Determine the (x, y) coordinate at the center of the cell enclosing the given text.  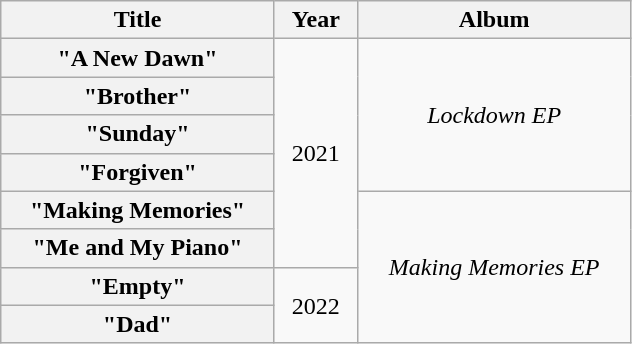
"Forgiven" (138, 172)
"Me and My Piano" (138, 248)
"A New Dawn" (138, 58)
2021 (316, 153)
Album (494, 20)
2022 (316, 305)
"Brother" (138, 96)
Title (138, 20)
Making Memories EP (494, 267)
Lockdown EP (494, 115)
"Making Memories" (138, 210)
"Sunday" (138, 134)
"Dad" (138, 324)
"Empty" (138, 286)
Year (316, 20)
